Extract the [x, y] coordinate from the center of the cell holding the provided text.  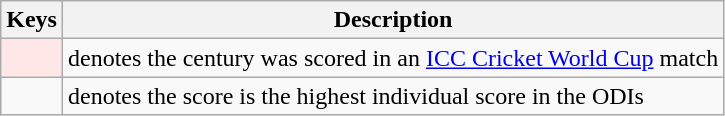
Keys [32, 20]
denotes the score is the highest individual score in the ODIs [392, 96]
Description [392, 20]
denotes the century was scored in an ICC Cricket World Cup match [392, 58]
